Output the [x, y] coordinate of the center of the cell containing the given text.  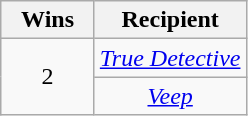
Wins [48, 20]
Veep [170, 96]
2 [48, 77]
True Detective [170, 58]
Recipient [170, 20]
